Find where the given text appears and provide that cell's center as (X, Y) coordinate. 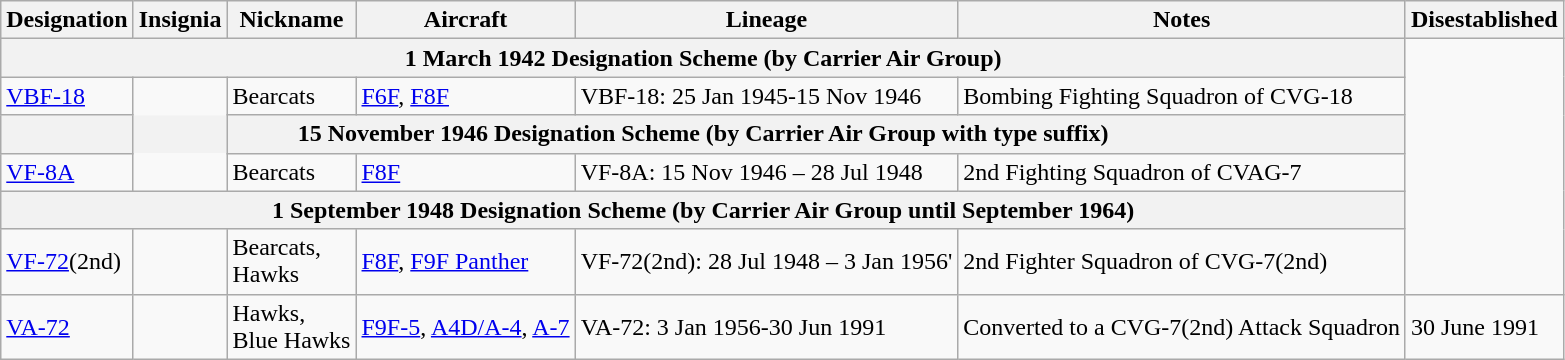
VBF-18: 25 Jan 1945-15 Nov 1946 (766, 96)
Nickname (292, 20)
VA-72 (67, 326)
Notes (1182, 20)
VF-72(2nd) (67, 262)
Aircraft (466, 20)
VF-8A: 15 Nov 1946 – 28 Jul 1948 (766, 172)
2nd Fighter Squadron of CVG-7(2nd) (1182, 262)
Converted to a CVG-7(2nd) Attack Squadron (1182, 326)
Bearcats,Hawks (292, 262)
Designation (67, 20)
F9F-5, A4D/A-4, A-7 (466, 326)
VA-72: 3 Jan 1956-30 Jun 1991 (766, 326)
Disestablished (1484, 20)
2nd Fighting Squadron of CVAG-7 (1182, 172)
VF-8A (67, 172)
F6F, F8F (466, 96)
F8F (466, 172)
30 June 1991 (1484, 326)
Bombing Fighting Squadron of CVG-18 (1182, 96)
VBF-18 (67, 96)
Insignia (180, 20)
15 November 1946 Designation Scheme (by Carrier Air Group with type suffix) (704, 134)
1 September 1948 Designation Scheme (by Carrier Air Group until September 1964) (704, 210)
Hawks,Blue Hawks (292, 326)
F8F, F9F Panther (466, 262)
VF-72(2nd): 28 Jul 1948 – 3 Jan 1956' (766, 262)
Lineage (766, 20)
1 March 1942 Designation Scheme (by Carrier Air Group) (704, 58)
